Return [x, y] of the center of cell containing provided text 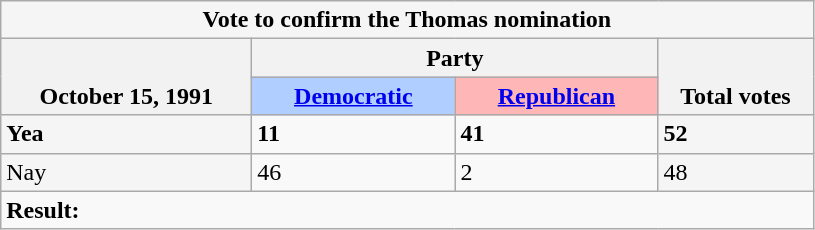
48 [736, 172]
Total votes [736, 77]
Result: [407, 210]
11 [354, 134]
Democratic [354, 96]
Nay [126, 172]
46 [354, 172]
52 [736, 134]
2 [556, 172]
Party [455, 58]
Yea [126, 134]
Vote to confirm the Thomas nomination [407, 20]
41 [556, 134]
Republican [556, 96]
October 15, 1991 [126, 77]
